Find where the given text appears and provide that cell's center as [X, Y] coordinate. 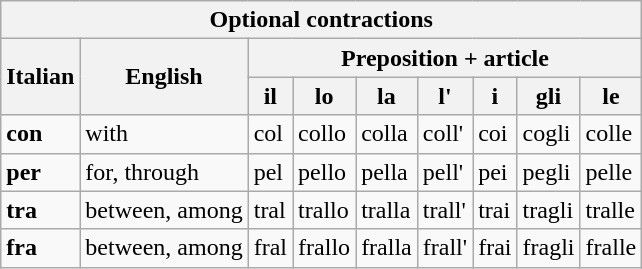
tral [270, 210]
trall' [444, 210]
fra [40, 248]
pel [270, 172]
il [270, 96]
i [495, 96]
fragli [548, 248]
pelle [611, 172]
Preposition + article [445, 58]
pei [495, 172]
frallo [324, 248]
l' [444, 96]
frall' [444, 248]
frai [495, 248]
gli [548, 96]
trallo [324, 210]
coll' [444, 134]
le [611, 96]
pell' [444, 172]
con [40, 134]
English [164, 77]
pegli [548, 172]
pello [324, 172]
Italian [40, 77]
trai [495, 210]
tralle [611, 210]
fralle [611, 248]
pella [387, 172]
with [164, 134]
fralla [387, 248]
for, through [164, 172]
coi [495, 134]
colle [611, 134]
tralla [387, 210]
fral [270, 248]
tragli [548, 210]
per [40, 172]
colla [387, 134]
Optional contractions [322, 20]
la [387, 96]
col [270, 134]
cogli [548, 134]
collo [324, 134]
tra [40, 210]
lo [324, 96]
